Determine the [X, Y] coordinate at the center of the cell enclosing the given text.  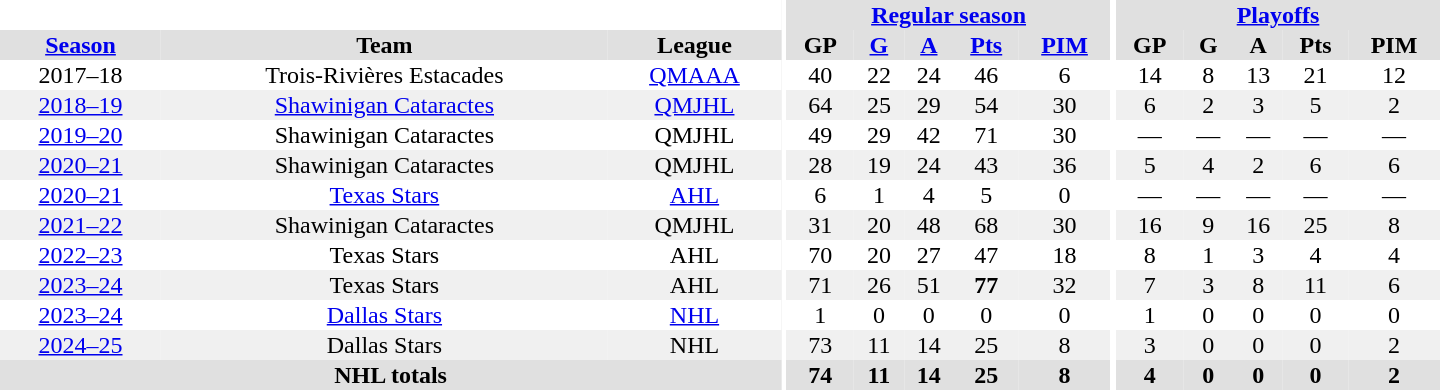
73 [820, 345]
77 [986, 285]
48 [929, 225]
QMAAA [694, 75]
Trois-Rivières Estacades [384, 75]
2019–20 [80, 135]
26 [879, 285]
40 [820, 75]
27 [929, 255]
Regular season [949, 15]
9 [1208, 225]
7 [1150, 285]
36 [1065, 165]
28 [820, 165]
32 [1065, 285]
42 [929, 135]
64 [820, 105]
74 [820, 375]
18 [1065, 255]
47 [986, 255]
43 [986, 165]
13 [1258, 75]
Season [80, 45]
51 [929, 285]
46 [986, 75]
2021–22 [80, 225]
19 [879, 165]
21 [1316, 75]
68 [986, 225]
49 [820, 135]
12 [1394, 75]
Playoffs [1278, 15]
31 [820, 225]
2022–23 [80, 255]
Team [384, 45]
54 [986, 105]
2017–18 [80, 75]
NHL totals [390, 375]
22 [879, 75]
League [694, 45]
70 [820, 255]
2024–25 [80, 345]
2018–19 [80, 105]
